Determine the (x, y) coordinate at the center of the cell enclosing the given text.  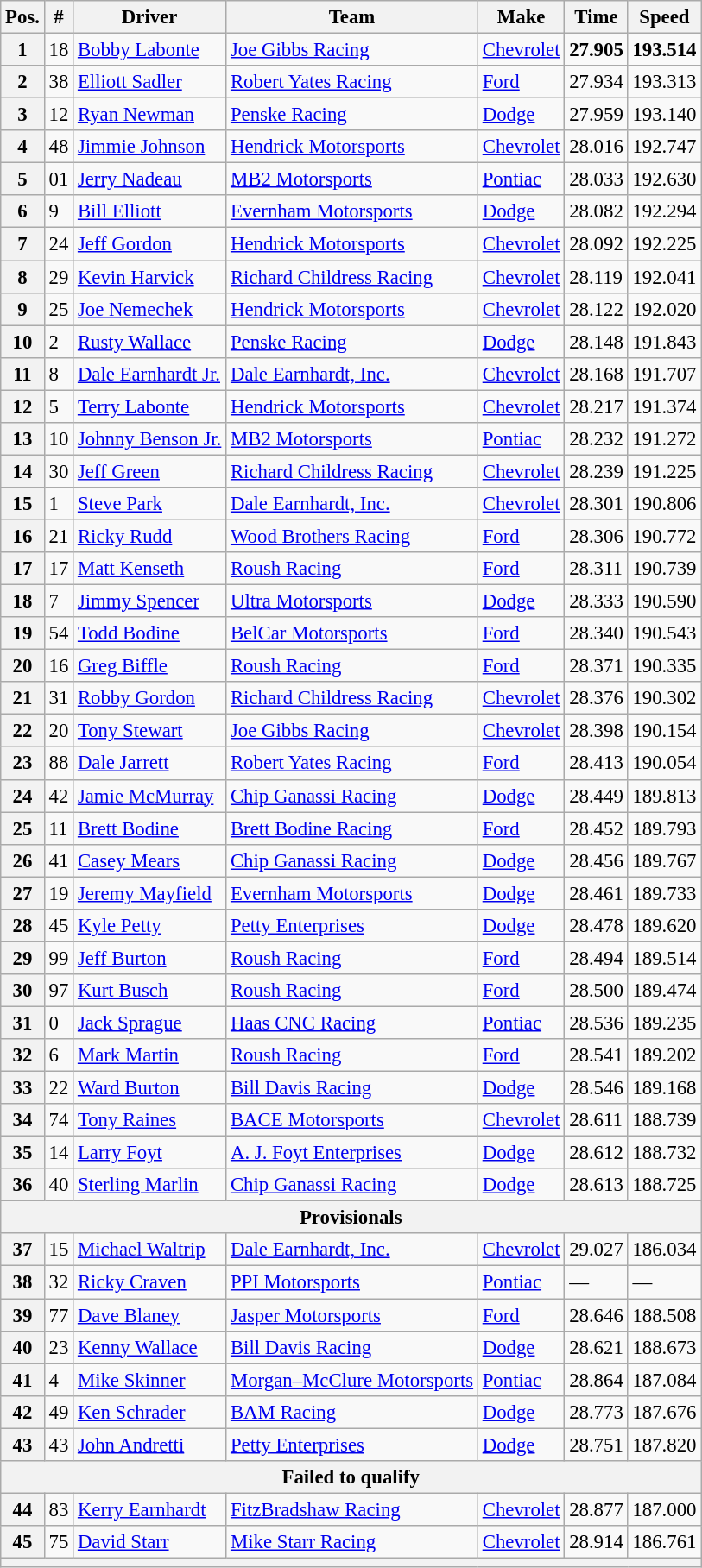
190.806 (665, 504)
36 (22, 1185)
Brett Bodine Racing (352, 828)
Kevin Harvick (150, 277)
28.452 (596, 828)
Dale Jarrett (150, 764)
188.673 (665, 1347)
28.082 (596, 211)
Jack Sprague (150, 1023)
28.612 (596, 1153)
Tony Stewart (150, 731)
28.016 (596, 147)
Steve Park (150, 504)
187.084 (665, 1380)
187.676 (665, 1412)
193.140 (665, 115)
28.621 (596, 1347)
Dave Blaney (150, 1315)
28.773 (596, 1412)
33 (22, 1088)
Larry Foyt (150, 1153)
37 (22, 1250)
Kurt Busch (150, 991)
192.225 (665, 244)
189.202 (665, 1055)
Jeff Gordon (150, 244)
Dale Earnhardt Jr. (150, 374)
28.413 (596, 764)
Team (352, 17)
FitzBradshaw Racing (352, 1509)
188.508 (665, 1315)
28.494 (596, 958)
83 (59, 1509)
Kerry Earnhardt (150, 1509)
John Andretti (150, 1445)
Provisionals (351, 1218)
39 (22, 1315)
Greg Biffle (150, 666)
35 (22, 1153)
Morgan–McClure Motorsports (352, 1380)
Joe Nemechek (150, 309)
28.500 (596, 991)
Ricky Rudd (150, 536)
75 (59, 1542)
190.054 (665, 764)
3 (22, 115)
Jimmy Spencer (150, 601)
191.374 (665, 406)
Ward Burton (150, 1088)
Failed to qualify (351, 1477)
28.033 (596, 179)
28.376 (596, 698)
189.620 (665, 926)
28.340 (596, 633)
192.020 (665, 309)
Rusty Wallace (150, 342)
28.306 (596, 536)
Kyle Petty (150, 926)
28.456 (596, 860)
27.959 (596, 115)
Time (596, 17)
189.168 (665, 1088)
28.122 (596, 309)
193.313 (665, 82)
Bill Elliott (150, 211)
Ken Schrader (150, 1412)
44 (22, 1509)
186.034 (665, 1250)
191.272 (665, 439)
29.027 (596, 1250)
28.914 (596, 1542)
Make (521, 17)
49 (59, 1412)
189.474 (665, 991)
26 (22, 860)
77 (59, 1315)
99 (59, 958)
28.751 (596, 1445)
186.761 (665, 1542)
188.725 (665, 1185)
28.119 (596, 277)
Tony Raines (150, 1120)
Bobby Labonte (150, 50)
Ryan Newman (150, 115)
28.148 (596, 342)
28.301 (596, 504)
97 (59, 991)
28.449 (596, 796)
Matt Kenseth (150, 569)
Jamie McMurray (150, 796)
Casey Mears (150, 860)
Jerry Nadeau (150, 179)
27.934 (596, 82)
Todd Bodine (150, 633)
Mike Starr Racing (352, 1542)
13 (22, 439)
189.793 (665, 828)
192.747 (665, 147)
28.311 (596, 569)
28.613 (596, 1185)
190.302 (665, 698)
Michael Waltrip (150, 1250)
74 (59, 1120)
Jeff Green (150, 471)
88 (59, 764)
188.739 (665, 1120)
189.767 (665, 860)
A. J. Foyt Enterprises (352, 1153)
192.294 (665, 211)
54 (59, 633)
Jeff Burton (150, 958)
192.041 (665, 277)
Mark Martin (150, 1055)
189.514 (665, 958)
28.333 (596, 601)
28.239 (596, 471)
190.543 (665, 633)
192.630 (665, 179)
Ultra Motorsports (352, 601)
34 (22, 1120)
28.092 (596, 244)
Ricky Craven (150, 1282)
28.611 (596, 1120)
Sterling Marlin (150, 1185)
Wood Brothers Racing (352, 536)
27 (22, 893)
Brett Bodine (150, 828)
28.864 (596, 1380)
191.843 (665, 342)
27.905 (596, 50)
187.000 (665, 1509)
28.168 (596, 374)
191.707 (665, 374)
28.546 (596, 1088)
191.225 (665, 471)
BACE Motorsports (352, 1120)
28.232 (596, 439)
Mike Skinner (150, 1380)
Speed (665, 17)
Robby Gordon (150, 698)
Terry Labonte (150, 406)
187.820 (665, 1445)
28.398 (596, 731)
190.739 (665, 569)
28.536 (596, 1023)
193.514 (665, 50)
Haas CNC Racing (352, 1023)
188.732 (665, 1153)
Johnny Benson Jr. (150, 439)
Driver (150, 17)
189.813 (665, 796)
Kenny Wallace (150, 1347)
28.371 (596, 666)
190.335 (665, 666)
Pos. (22, 17)
28 (22, 926)
189.235 (665, 1023)
189.733 (665, 893)
0 (59, 1023)
190.772 (665, 536)
01 (59, 179)
BAM Racing (352, 1412)
28.646 (596, 1315)
David Starr (150, 1542)
28.217 (596, 406)
Jimmie Johnson (150, 147)
BelCar Motorsports (352, 633)
# (59, 17)
28.877 (596, 1509)
PPI Motorsports (352, 1282)
28.461 (596, 893)
28.541 (596, 1055)
190.154 (665, 731)
Jasper Motorsports (352, 1315)
190.590 (665, 601)
Jeremy Mayfield (150, 893)
28.478 (596, 926)
48 (59, 147)
Elliott Sadler (150, 82)
